For the text-containing cell, return its midpoint in [X, Y] coordinate format. 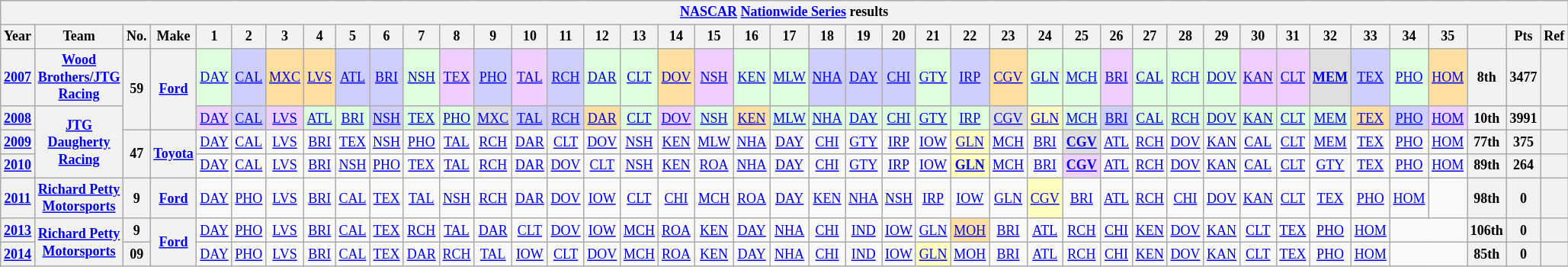
13 [640, 37]
JTG Daugherty Racing [79, 142]
8 [457, 37]
No. [137, 37]
6 [387, 37]
1 [214, 37]
3477 [1523, 77]
17 [790, 37]
8th [1487, 77]
28 [1185, 37]
11 [566, 37]
5 [352, 37]
22 [970, 37]
85th [1487, 255]
264 [1523, 166]
Pts [1523, 37]
16 [752, 37]
31 [1293, 37]
Toyota [174, 153]
98th [1487, 198]
Ref [1554, 37]
2009 [18, 142]
89th [1487, 166]
26 [1117, 37]
2007 [18, 77]
35 [1448, 37]
106th [1487, 230]
30 [1258, 37]
23 [1008, 37]
29 [1222, 37]
47 [137, 153]
3991 [1523, 117]
2010 [18, 166]
18 [827, 37]
3 [285, 37]
2008 [18, 117]
Make [174, 37]
24 [1044, 37]
2 [249, 37]
14 [676, 37]
Year [18, 37]
Wood Brothers/JTG Racing [79, 77]
19 [864, 37]
59 [137, 88]
2014 [18, 255]
Team [79, 37]
33 [1371, 37]
7 [421, 37]
2011 [18, 198]
21 [933, 37]
25 [1082, 37]
34 [1409, 37]
12 [602, 37]
NASCAR Nationwide Series results [784, 12]
15 [713, 37]
2013 [18, 230]
27 [1150, 37]
32 [1331, 37]
4 [319, 37]
77th [1487, 142]
20 [899, 37]
09 [137, 255]
375 [1523, 142]
10th [1487, 117]
10 [531, 37]
